For the text-containing cell, return its midpoint in (X, Y) coordinate format. 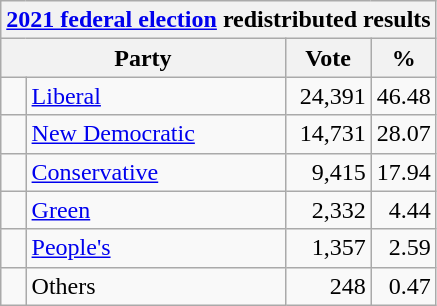
248 (328, 286)
Vote (328, 58)
Green (156, 210)
1,357 (328, 248)
4.44 (404, 210)
0.47 (404, 286)
2.59 (404, 248)
14,731 (328, 134)
Conservative (156, 172)
2021 federal election redistributed results (218, 20)
46.48 (404, 96)
28.07 (404, 134)
17.94 (404, 172)
New Democratic (156, 134)
People's (156, 248)
% (404, 58)
Liberal (156, 96)
Others (156, 286)
Party (143, 58)
24,391 (328, 96)
9,415 (328, 172)
2,332 (328, 210)
